Return the [x, y] coordinate for the center point of the cell that contains the specified text.  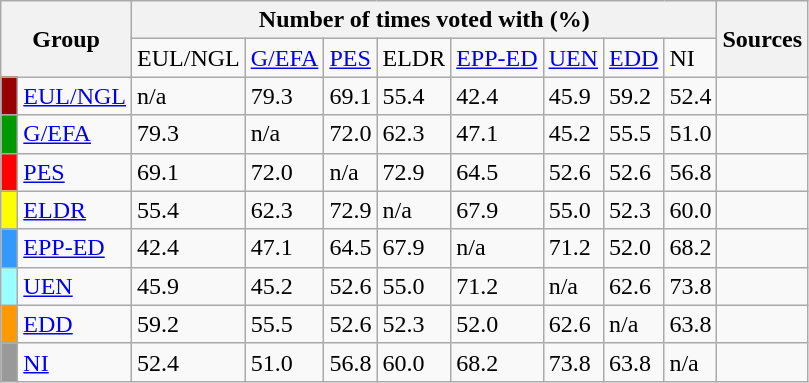
Group [66, 39]
Number of times voted with (%) [424, 20]
Sources [762, 39]
